Pinpoint the cell where the given text exists, returning its [x, y] midpoint coordinate. 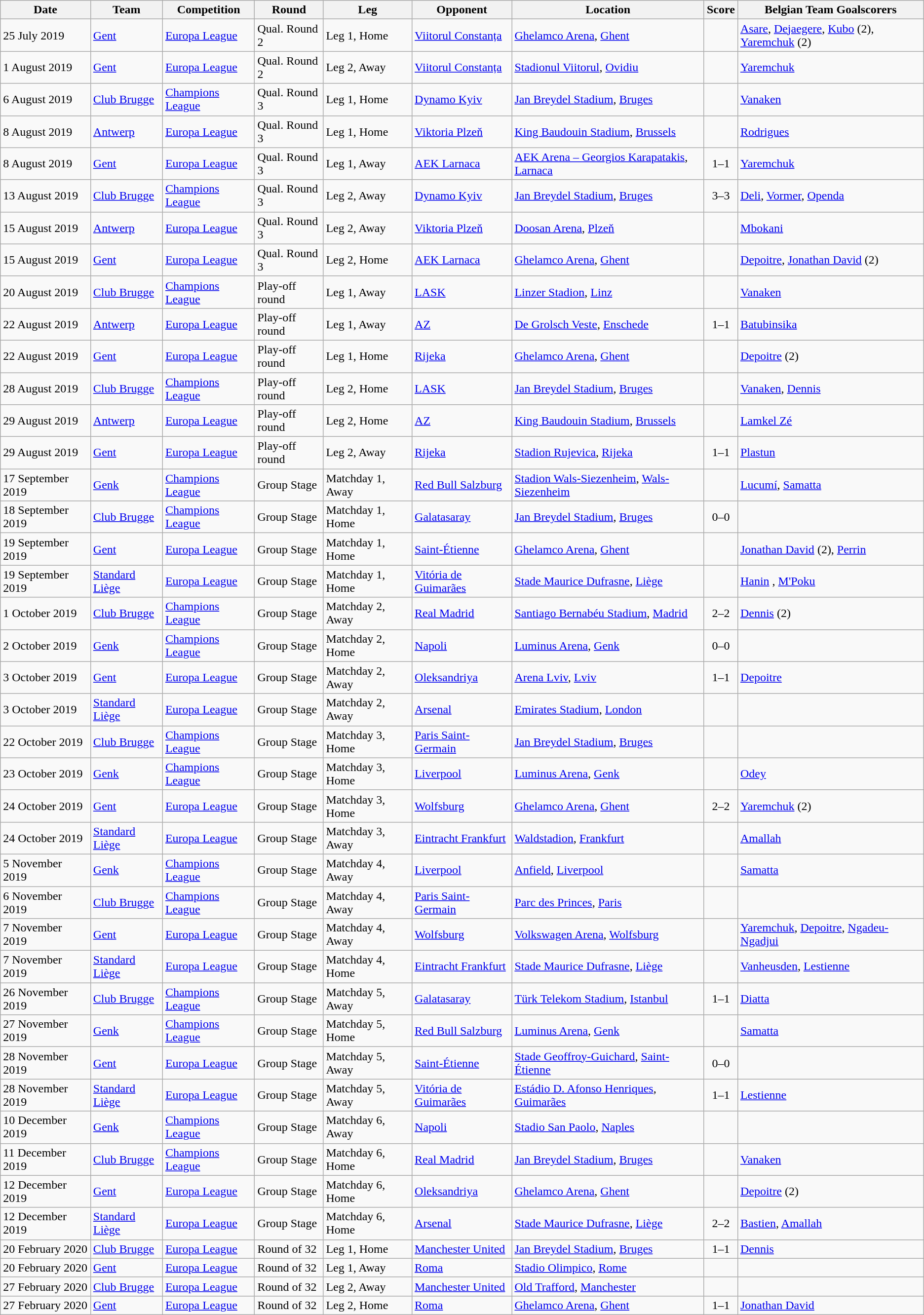
Matchday 4, Home [368, 967]
Anfield, Liverpool [608, 870]
Yaremchuk (2) [830, 806]
Date [45, 10]
Matchday 3, Away [368, 838]
Bastien, Amallah [830, 1223]
Jonathan David [830, 1305]
Doosan Arena, Plzeň [608, 228]
Jonathan David (2), Perrin [830, 549]
Lucumí, Samatta [830, 485]
Rodrigues [830, 131]
Estádio D. Afonso Henriques, Guimarães [608, 1095]
Vanaken, Dennis [830, 388]
26 November 2019 [45, 999]
De Grolsch Veste, Enschede [608, 324]
Linzer Stadion, Linz [608, 292]
Waldstadion, Frankfurt [608, 838]
1 October 2019 [45, 613]
Asare, Dejaegere, Kubo (2), Yaremchuk (2) [830, 36]
17 September 2019 [45, 485]
Depoitre, Jonathan David (2) [830, 260]
18 September 2019 [45, 517]
13 August 2019 [45, 195]
Lamkel Zé [830, 421]
25 July 2019 [45, 36]
Vanheusden, Lestienne [830, 967]
Matchday 2, Home [368, 646]
Old Trafford, Manchester [608, 1286]
27 November 2019 [45, 1031]
Stadio Olimpico, Rome [608, 1268]
3–3 [721, 195]
Dennis (2) [830, 613]
10 December 2019 [45, 1127]
Opponent [462, 10]
Competition [208, 10]
20 August 2019 [45, 292]
Stadio San Paolo, Naples [608, 1127]
Matchday 1, Away [368, 485]
23 October 2019 [45, 774]
Santiago Bernabéu Stadium, Madrid [608, 613]
6 August 2019 [45, 100]
11 December 2019 [45, 1159]
Deli, Vormer, Openda [830, 195]
AEK Arena – Georgios Karapatakis, Larnaca [608, 164]
28 August 2019 [45, 388]
Yaremchuk, Depoitre, Ngadeu-Ngadjui [830, 935]
Emirates Stadium, London [608, 710]
Parc des Princes, Paris [608, 902]
Odey [830, 774]
Stadion Wals-Siezenheim, Wals-Siezenheim [608, 485]
Volkswagen Arena, Wolfsburg [608, 935]
1 August 2019 [45, 67]
5 November 2019 [45, 870]
Team [126, 10]
2 October 2019 [45, 646]
Diatta [830, 999]
Türk Telekom Stadium, Istanbul [608, 999]
Stadion Rujevica, Rijeka [608, 453]
Location [608, 10]
Round [289, 10]
Stadionul Viitorul, Ovidiu [608, 67]
Arena Lviv, Lviv [608, 677]
Plastun [830, 453]
Mbokani [830, 228]
Hanin , M'Poku [830, 581]
Matchday 6, Away [368, 1127]
6 November 2019 [45, 902]
Leg [368, 10]
Matchday 5, Home [368, 1031]
Depoitre [830, 677]
Dennis [830, 1249]
Lestienne [830, 1095]
Stade Geoffroy-Guichard, Saint-Étienne [608, 1063]
Score [721, 10]
22 October 2019 [45, 741]
Batubinsika [830, 324]
Belgian Team Goalscorers [830, 10]
Amallah [830, 838]
